Scan for the cell matching the given text and deliver its [x, y] coordinate at center. 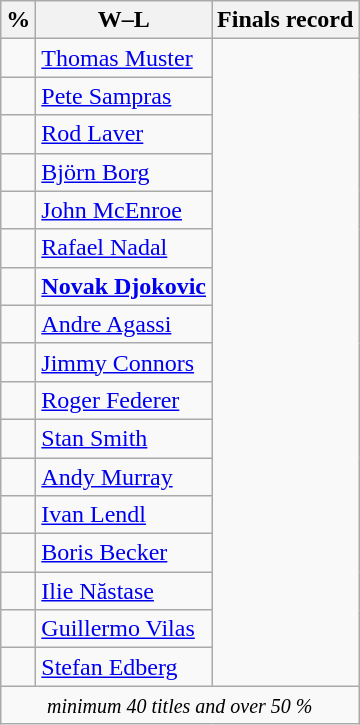
Stefan Edberg [124, 667]
Rafael Nadal [124, 248]
Thomas Muster [124, 58]
Pete Sampras [124, 96]
Novak Djokovic [124, 286]
Andre Agassi [124, 324]
Ivan Lendl [124, 515]
Rod Laver [124, 134]
Jimmy Connors [124, 362]
John McEnroe [124, 210]
Andy Murray [124, 477]
Björn Borg [124, 172]
Boris Becker [124, 553]
Ilie Năstase [124, 591]
Finals record [286, 20]
% [18, 20]
Stan Smith [124, 438]
W–L [124, 20]
minimum 40 titles and over 50 % [180, 705]
Roger Federer [124, 400]
Guillermo Vilas [124, 629]
